Capture the cell that displays the provided text and extract its [x, y] central coordinate. 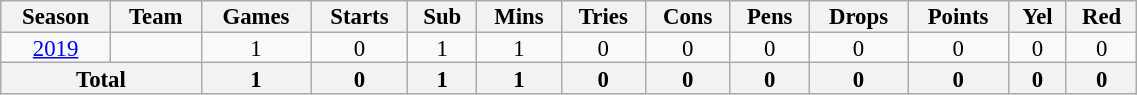
Pens [770, 16]
Tries [603, 16]
Total [101, 78]
Cons [688, 16]
Points [958, 16]
Season [56, 16]
Games [256, 16]
Mins [520, 16]
Team [156, 16]
Sub [442, 16]
Starts [360, 16]
2019 [56, 48]
Drops [858, 16]
Red [1101, 16]
Yel [1037, 16]
